Return (X, Y) of the center of cell containing provided text 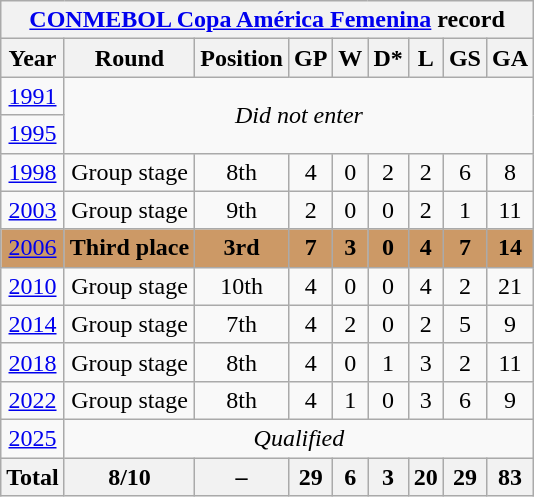
2025 (33, 438)
Third place (129, 248)
8 (510, 172)
CONMEBOL Copa América Femenina record (268, 20)
3rd (242, 248)
1991 (33, 96)
– (242, 477)
5 (464, 324)
2003 (33, 210)
83 (510, 477)
8/10 (129, 477)
Year (33, 58)
Did not enter (298, 115)
21 (510, 286)
L (426, 58)
2022 (33, 400)
14 (510, 248)
Total (33, 477)
2018 (33, 362)
GS (464, 58)
2014 (33, 324)
9th (242, 210)
Qualified (298, 438)
GP (310, 58)
2006 (33, 248)
1995 (33, 134)
W (350, 58)
Round (129, 58)
Position (242, 58)
20 (426, 477)
GA (510, 58)
D* (388, 58)
10th (242, 286)
1998 (33, 172)
7th (242, 324)
2010 (33, 286)
